Find where the given text appears and provide that cell's center as [X, Y] coordinate. 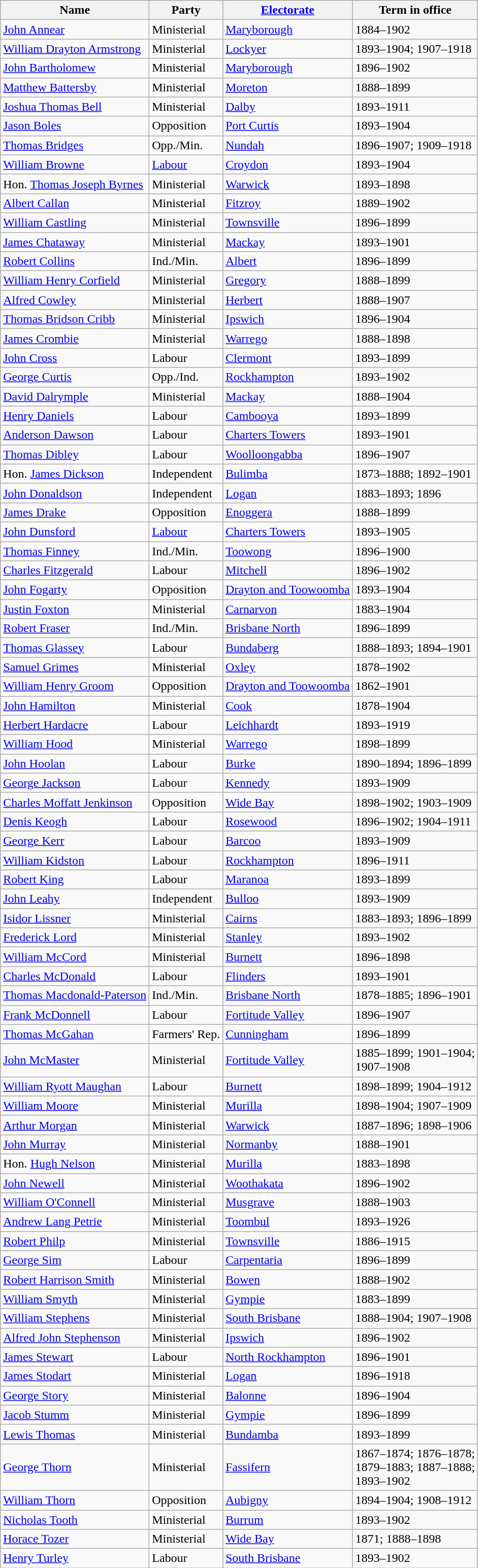
1896–1918 [415, 1376]
Joshua Thomas Bell [75, 107]
1883–1893; 1896–1899 [415, 918]
Hon. Thomas Joseph Byrnes [75, 184]
William Browne [75, 164]
Woolloongabba [288, 454]
Hon. Hugh Nelson [75, 1163]
1898–1904; 1907–1909 [415, 1106]
1893–1905 [415, 531]
1893–1904; 1907–1918 [415, 49]
Robert Philp [75, 1241]
1867–1874; 1876–1878;1879–1883; 1887–1888;1893–1902 [415, 1467]
John Fogarty [75, 590]
Woothakata [288, 1183]
George Kerr [75, 841]
1873–1888; 1892–1901 [415, 474]
1888–1898 [415, 339]
Barcoo [288, 841]
Toombul [288, 1222]
William Ryott Maughan [75, 1086]
Dalby [288, 107]
1886–1915 [415, 1241]
Rosewood [288, 821]
Port Curtis [288, 126]
Robert Fraser [75, 628]
James Stewart [75, 1357]
William Stephens [75, 1318]
Denis Keogh [75, 821]
George Jackson [75, 783]
William Kidston [75, 860]
George Sim [75, 1260]
Bowen [288, 1280]
Jason Boles [75, 126]
Bundamba [288, 1434]
Normanby [288, 1144]
Jacob Stumm [75, 1415]
Arthur Morgan [75, 1125]
Thomas Bridson Cribb [75, 319]
1862–1901 [415, 686]
Musgrave [288, 1203]
Albert Callan [75, 203]
William Hood [75, 744]
Nicholas Tooth [75, 1519]
Term in office [415, 10]
1888–1904; 1907–1908 [415, 1318]
1888–1903 [415, 1203]
Toowong [288, 551]
John Cross [75, 358]
John Murray [75, 1144]
1883–1898 [415, 1163]
Thomas Glassey [75, 648]
Herbert Hardacre [75, 725]
John Donaldson [75, 493]
George Story [75, 1395]
Nundah [288, 145]
1893–1898 [415, 184]
Cunningham [288, 1034]
John Dunsford [75, 531]
Cook [288, 706]
Albert [288, 261]
Thomas McGahan [75, 1034]
1888–1902 [415, 1280]
Maranoa [288, 880]
Party [186, 10]
1887–1896; 1898–1906 [415, 1125]
Burrum [288, 1519]
1889–1902 [415, 203]
John Newell [75, 1183]
1893–1911 [415, 107]
Thomas Dibley [75, 454]
Oxley [288, 667]
William O'Connell [75, 1203]
Balonne [288, 1395]
1878–1885; 1896–1901 [415, 995]
1898–1899; 1904–1912 [415, 1086]
1883–1904 [415, 609]
Bundaberg [288, 648]
1888–1901 [415, 1144]
John Annear [75, 29]
1888–1907 [415, 300]
Opp./Min. [186, 145]
1894–1904; 1908–1912 [415, 1500]
Flinders [288, 976]
1893–1919 [415, 725]
Name [75, 10]
1896–1907; 1909–1918 [415, 145]
Robert Harrison Smith [75, 1280]
Anderson Dawson [75, 435]
James Drake [75, 512]
1896–1902; 1904–1911 [415, 821]
Mitchell [288, 571]
Bulloo [288, 899]
Henry Turley [75, 1558]
Aubigny [288, 1500]
1896–1911 [415, 860]
Thomas Macdonald-Paterson [75, 995]
Henry Daniels [75, 416]
1884–1902 [415, 29]
John Hamilton [75, 706]
David Dalrymple [75, 396]
Justin Foxton [75, 609]
William Castling [75, 222]
William Smyth [75, 1299]
John McMaster [75, 1060]
James Stodart [75, 1376]
William Moore [75, 1106]
Alfred Cowley [75, 300]
William Henry Groom [75, 686]
Frederick Lord [75, 938]
Leichhardt [288, 725]
James Chataway [75, 242]
North Rockhampton [288, 1357]
1878–1902 [415, 667]
Bulimba [288, 474]
Alfred John Stephenson [75, 1338]
1885–1899; 1901–1904;1907–1908 [415, 1060]
1896–1901 [415, 1357]
1883–1893; 1896 [415, 493]
Stanley [288, 938]
Thomas Finney [75, 551]
1871; 1888–1898 [415, 1539]
George Curtis [75, 377]
John Hoolan [75, 763]
Moreton [288, 87]
Thomas Bridges [75, 145]
Carnarvon [288, 609]
William Drayton Armstrong [75, 49]
1896–1900 [415, 551]
Croydon [288, 164]
Enoggera [288, 512]
Clermont [288, 358]
Andrew Lang Petrie [75, 1222]
Opp./Ind. [186, 377]
1888–1893; 1894–1901 [415, 648]
William Henry Corfield [75, 281]
Charles McDonald [75, 976]
Farmers' Rep. [186, 1034]
Matthew Battersby [75, 87]
Cairns [288, 918]
Hon. James Dickson [75, 474]
1888–1904 [415, 396]
Charles Fitzgerald [75, 571]
Samuel Grimes [75, 667]
John Bartholomew [75, 68]
Carpentaria [288, 1260]
Fassifern [288, 1467]
Robert King [75, 880]
Robert Collins [75, 261]
George Thorn [75, 1467]
Burke [288, 763]
1878–1904 [415, 706]
Cambooya [288, 416]
Fitzroy [288, 203]
1890–1894; 1896–1899 [415, 763]
Frank McDonnell [75, 1015]
Kennedy [288, 783]
1896–1898 [415, 957]
1883–1899 [415, 1299]
Herbert [288, 300]
Lockyer [288, 49]
Gregory [288, 281]
1893–1926 [415, 1222]
Isidor Lissner [75, 918]
1898–1902; 1903–1909 [415, 802]
Charles Moffatt Jenkinson [75, 802]
James Crombie [75, 339]
William McCord [75, 957]
Horace Tozer [75, 1539]
1898–1899 [415, 744]
John Leahy [75, 899]
Electorate [288, 10]
William Thorn [75, 1500]
Lewis Thomas [75, 1434]
